Determine the (x, y) coordinate at the center of the cell enclosing the given text.  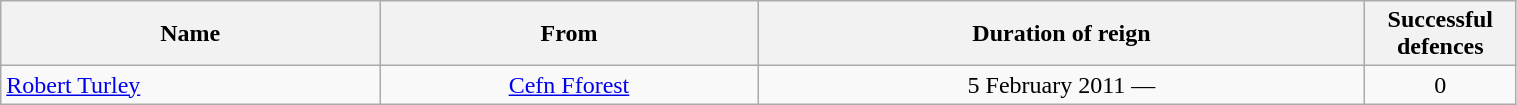
Robert Turley (190, 85)
Duration of reign (1061, 34)
From (570, 34)
5 February 2011 — (1061, 85)
Successful defences (1440, 34)
Name (190, 34)
0 (1440, 85)
Cefn Fforest (570, 85)
